Extract the [x, y] coordinate from the center of the cell holding the provided text.  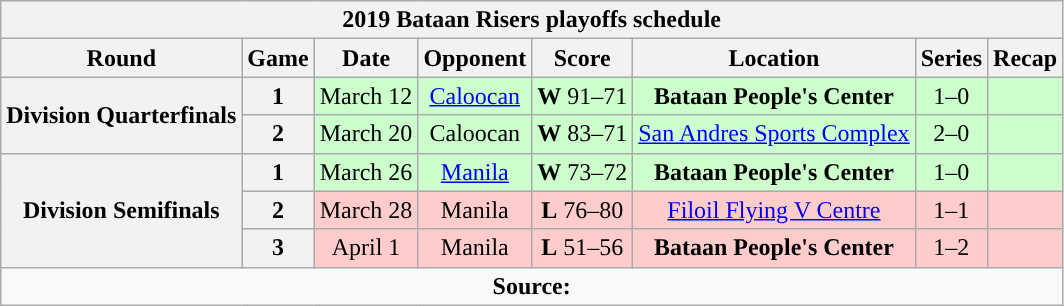
1–2 [951, 248]
Date [366, 58]
April 1 [366, 248]
W 73–72 [582, 172]
W 83–71 [582, 134]
3 [278, 248]
Division Semifinals [122, 210]
Source: [532, 286]
1–1 [951, 210]
Location [774, 58]
Round [122, 58]
March 26 [366, 172]
March 20 [366, 134]
Filoil Flying V Centre [774, 210]
Score [582, 58]
L 76–80 [582, 210]
San Andres Sports Complex [774, 134]
Division Quarterfinals [122, 115]
L 51–56 [582, 248]
March 12 [366, 96]
Series [951, 58]
March 28 [366, 210]
Game [278, 58]
Opponent [475, 58]
2019 Bataan Risers playoffs schedule [532, 20]
W 91–71 [582, 96]
Recap [1026, 58]
2–0 [951, 134]
